Detect which cell encompasses the target text, then output its [X, Y] center coordinate. 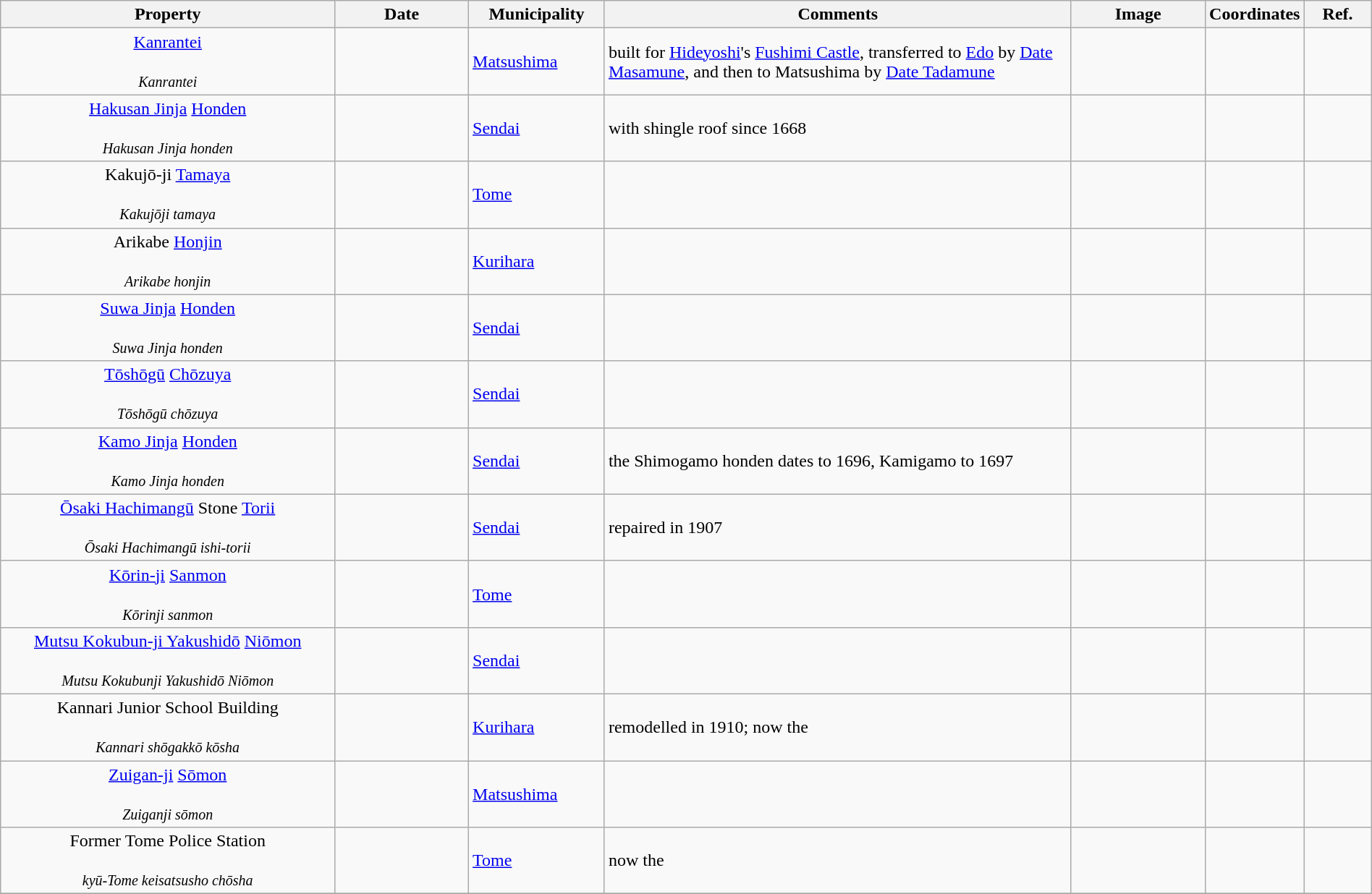
Hakusan Jinja HondenHakusan Jinja honden [168, 128]
Ōsaki Hachimangū Stone ToriiŌsaki Hachimangū ishi-torii [168, 527]
the Shimogamo honden dates to 1696, Kamigamo to 1697 [838, 461]
Kannari Junior School BuildingKannari shōgakkō kōsha [168, 727]
Kakujō-ji TamayaKakujōji tamaya [168, 195]
Arikabe HonjinArikabe honjin [168, 261]
Kamo Jinja HondenKamo Jinja honden [168, 461]
Municipality [537, 14]
Property [168, 14]
remodelled in 1910; now the [838, 727]
Coordinates [1255, 14]
Kōrin-ji SanmonKōrinji sanmon [168, 594]
Date [402, 14]
KanranteiKanrantei [168, 61]
repaired in 1907 [838, 527]
built for Hideyoshi's Fushimi Castle, transferred to Edo by Date Masamune, and then to Matsushima by Date Tadamune [838, 61]
Tōshōgū ChōzuyaTōshōgū chōzuya [168, 394]
Ref. [1337, 14]
Suwa Jinja HondenSuwa Jinja honden [168, 328]
Zuigan-ji SōmonZuiganji sōmon [168, 794]
Mutsu Kokubun-ji Yakushidō NiōmonMutsu Kokubunji Yakushidō Niōmon [168, 660]
Former Tome Police Stationkyū-Tome keisatsusho chōsha [168, 861]
with shingle roof since 1668 [838, 128]
now the [838, 861]
Image [1138, 14]
Comments [838, 14]
